Determine the [x, y] coordinate at the center of the cell enclosing the given text.  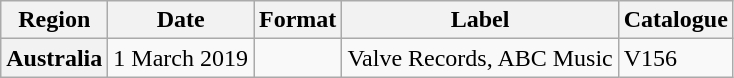
Region [54, 20]
Label [480, 20]
1 March 2019 [181, 58]
V156 [676, 58]
Valve Records, ABC Music [480, 58]
Australia [54, 58]
Catalogue [676, 20]
Format [298, 20]
Date [181, 20]
